Extract the [X, Y] coordinate from the center of the cell holding the provided text.  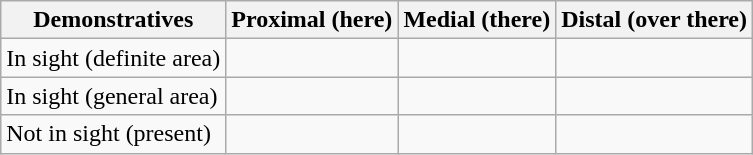
Demonstratives [114, 20]
Not in sight (present) [114, 134]
In sight (general area) [114, 96]
Proximal (here) [312, 20]
In sight (definite area) [114, 58]
Medial (there) [477, 20]
Distal (over there) [654, 20]
